Scan for the cell matching the given text and deliver its (x, y) coordinate at center. 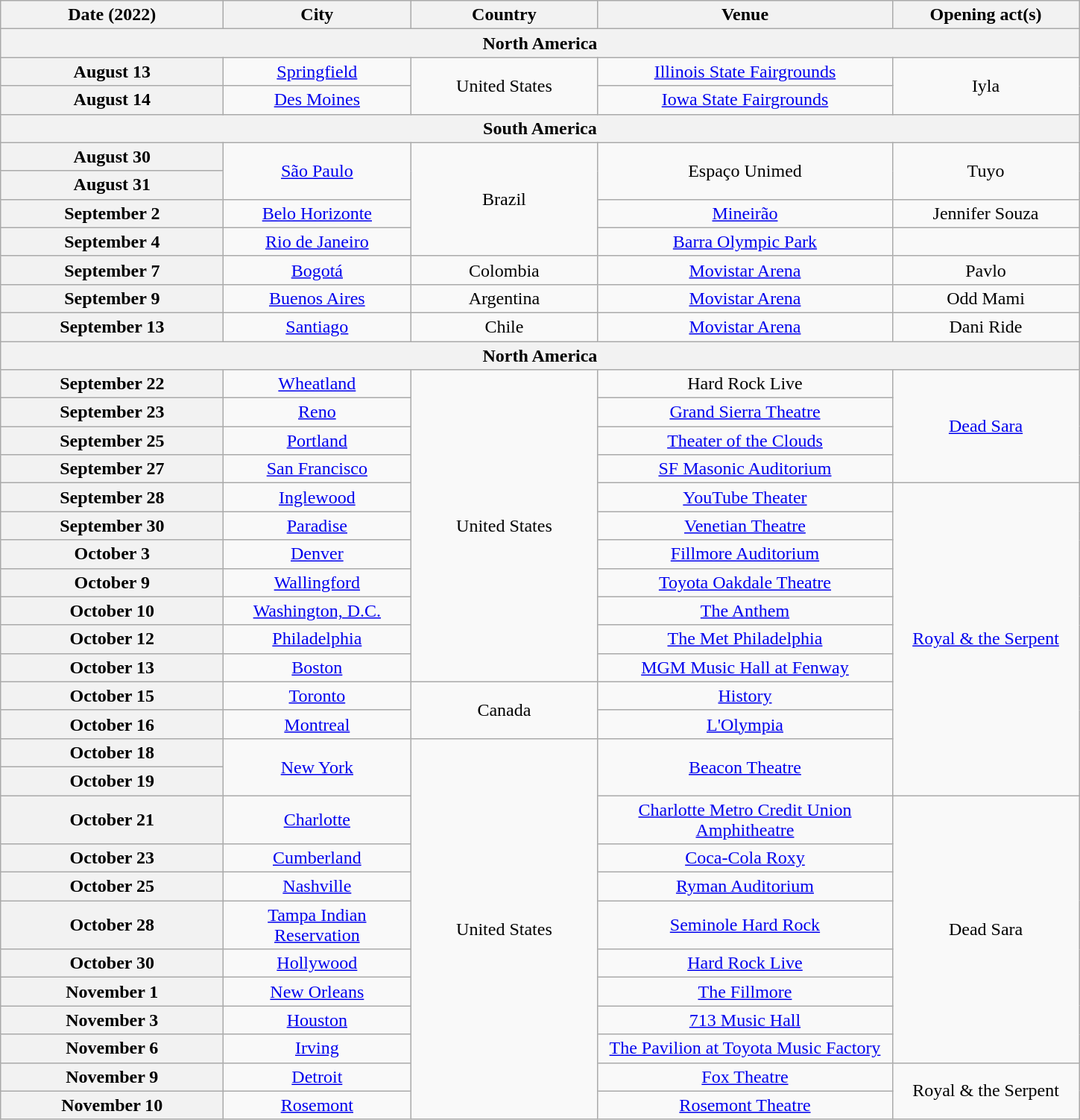
Springfield (318, 72)
Rio de Janeiro (318, 242)
San Francisco (318, 469)
Espaço Unimed (745, 171)
November 10 (112, 1105)
Hollywood (318, 963)
New York (318, 767)
Toronto (318, 696)
Tampa Indian Reservation (318, 925)
Chile (504, 327)
MGM Music Hall at Fenway (745, 667)
Fox Theatre (745, 1077)
Ryman Auditorium (745, 887)
713 Music Hall (745, 1020)
Illinois State Fairgrounds (745, 72)
Beacon Theatre (745, 767)
November 3 (112, 1020)
September 30 (112, 526)
Houston (318, 1020)
Tuyo (985, 171)
November 6 (112, 1048)
October 13 (112, 667)
Country (504, 15)
YouTube Theater (745, 497)
October 16 (112, 724)
September 4 (112, 242)
The Met Philadelphia (745, 639)
Buenos Aires (318, 298)
Fillmore Auditorium (745, 554)
Iowa State Fairgrounds (745, 100)
Wallingford (318, 582)
October 19 (112, 781)
Wheatland (318, 384)
Dani Ride (985, 327)
October 12 (112, 639)
Boston (318, 667)
Paradise (318, 526)
Portland (318, 441)
October 23 (112, 858)
Rosemont Theatre (745, 1105)
October 18 (112, 752)
August 13 (112, 72)
South America (540, 128)
September 2 (112, 213)
City (318, 15)
Date (2022) (112, 15)
Colombia (504, 270)
Bogotá (318, 270)
Nashville (318, 887)
August 30 (112, 157)
Denver (318, 554)
SF Masonic Auditorium (745, 469)
Brazil (504, 199)
October 28 (112, 925)
September 27 (112, 469)
September 28 (112, 497)
New Orleans (318, 992)
Rosemont (318, 1105)
September 7 (112, 270)
Argentina (504, 298)
The Pavilion at Toyota Music Factory (745, 1048)
September 23 (112, 412)
August 31 (112, 185)
October 15 (112, 696)
Coca-Cola Roxy (745, 858)
September 22 (112, 384)
Odd Mami (985, 298)
Detroit (318, 1077)
Pavlo (985, 270)
Charlotte Metro Credit Union Amphitheatre (745, 819)
October 30 (112, 963)
Reno (318, 412)
November 1 (112, 992)
September 13 (112, 327)
October 25 (112, 887)
November 9 (112, 1077)
Santiago (318, 327)
September 9 (112, 298)
October 3 (112, 554)
Iyla (985, 86)
Mineirão (745, 213)
Cumberland (318, 858)
Charlotte (318, 819)
August 14 (112, 100)
Venue (745, 15)
Belo Horizonte (318, 213)
Toyota Oakdale Theatre (745, 582)
Grand Sierra Theatre (745, 412)
Irving (318, 1048)
October 9 (112, 582)
Seminole Hard Rock (745, 925)
Jennifer Souza (985, 213)
October 10 (112, 611)
Inglewood (318, 497)
Montreal (318, 724)
Theater of the Clouds (745, 441)
L'Olympia (745, 724)
The Anthem (745, 611)
Venetian Theatre (745, 526)
History (745, 696)
Philadelphia (318, 639)
Washington, D.C. (318, 611)
Canada (504, 710)
Opening act(s) (985, 15)
Barra Olympic Park (745, 242)
October 21 (112, 819)
September 25 (112, 441)
São Paulo (318, 171)
Des Moines (318, 100)
The Fillmore (745, 992)
